From the cell containing the given text, extract its center point as (x, y) coordinate. 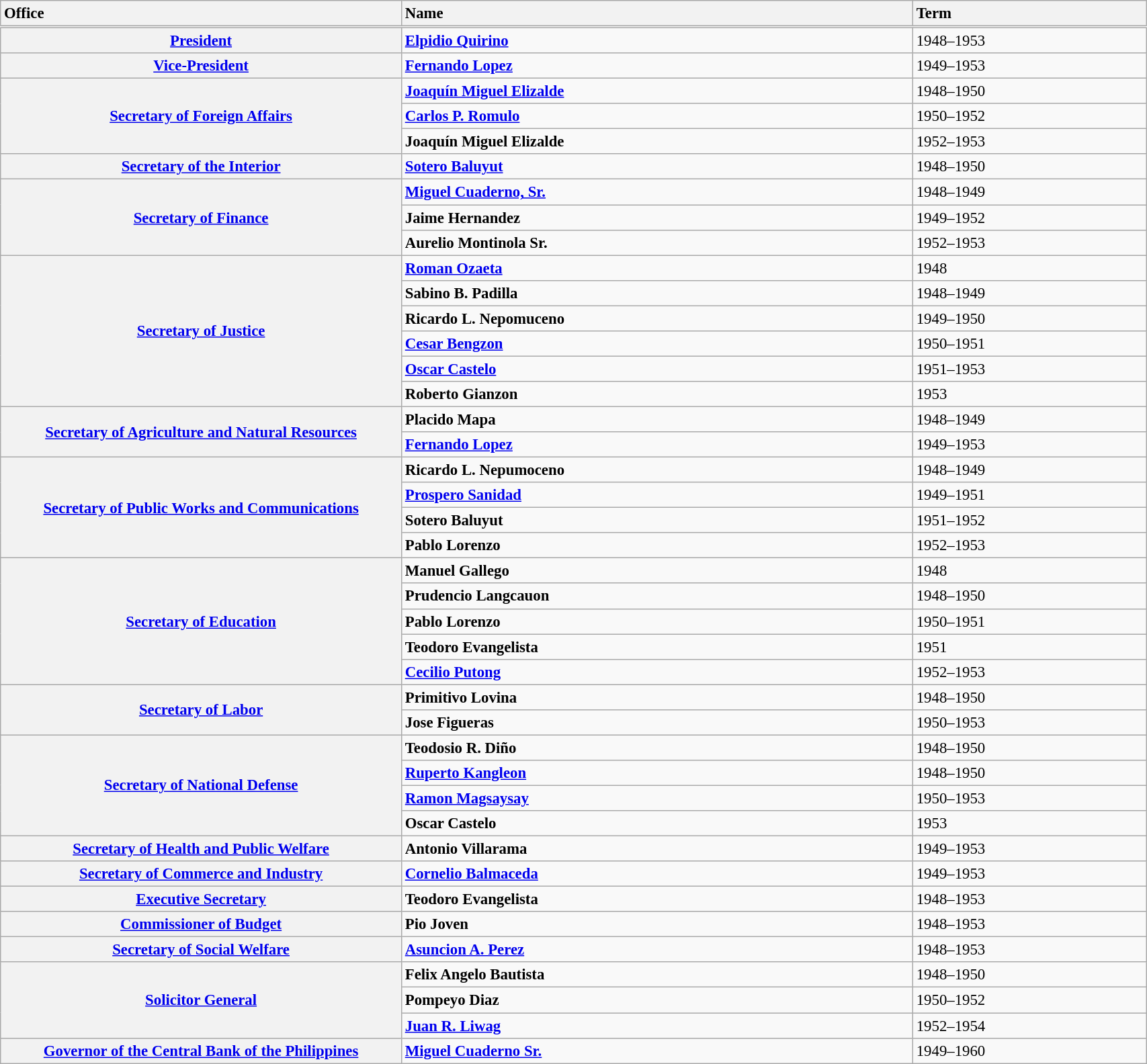
Solicitor General (202, 1000)
Miguel Cuaderno, Sr. (657, 192)
Roman Ozaeta (657, 268)
Carlos P. Romulo (657, 116)
Secretary of National Defense (202, 785)
Commissioner of Budget (202, 924)
Term (1029, 13)
Vice-President (202, 66)
Secretary of Education (202, 621)
Elpidio Quirino (657, 40)
Asuncion A. Perez (657, 950)
Ramon Magsaysay (657, 798)
1949–1951 (1029, 495)
Juan R. Liwag (657, 1026)
Primitivo Lovina (657, 697)
Secretary of the Interior (202, 167)
Secretary of Finance (202, 218)
Ricardo L. Nepomuceno (657, 318)
Prospero Sanidad (657, 495)
Governor of the Central Bank of the Philippines (202, 1051)
Secretary of Commerce and Industry (202, 874)
Placido Mapa (657, 419)
Miguel Cuaderno Sr. (657, 1051)
Ruperto Kangleon (657, 773)
Secretary of Foreign Affairs (202, 117)
Manuel Gallego (657, 571)
1949–1950 (1029, 318)
Ricardo L. Nepumoceno (657, 470)
Roberto Gianzon (657, 394)
Aurelio Montinola Sr. (657, 242)
Pio Joven (657, 924)
Sabino B. Padilla (657, 293)
Antonio Villarama (657, 849)
Teodosio R. Diño (657, 748)
1949–1952 (1029, 218)
Jose Figueras (657, 723)
1951–1953 (1029, 369)
Secretary of Health and Public Welfare (202, 849)
Cesar Bengzon (657, 344)
Secretary of Agriculture and Natural Resources (202, 431)
Secretary of Labor (202, 709)
Prudencio Langcauon (657, 596)
1949–1960 (1029, 1051)
Pompeyo Diaz (657, 1000)
Secretary of Justice (202, 331)
1951 (1029, 647)
Cecilio Putong (657, 672)
Secretary of Public Works and Communications (202, 508)
Executive Secretary (202, 899)
Name (657, 13)
Felix Angelo Bautista (657, 975)
Cornelio Balmaceda (657, 874)
Secretary of Social Welfare (202, 950)
President (202, 40)
1951–1952 (1029, 521)
1952–1954 (1029, 1026)
Jaime Hernandez (657, 218)
Office (202, 13)
